Return (x, y) of the center of cell containing provided text 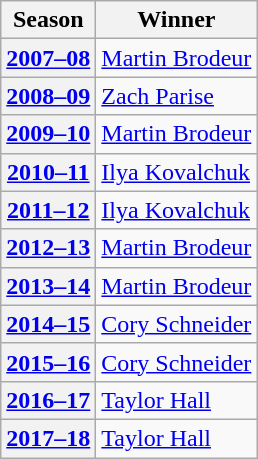
Zach Parise (176, 96)
2012–13 (48, 248)
2014–15 (48, 324)
Season (48, 20)
2008–09 (48, 96)
2015–16 (48, 362)
2017–18 (48, 438)
2016–17 (48, 400)
2010–11 (48, 172)
2009–10 (48, 134)
2007–08 (48, 58)
2011–12 (48, 210)
2013–14 (48, 286)
Winner (176, 20)
